Find where the given text appears and provide that cell's center as [X, Y] coordinate. 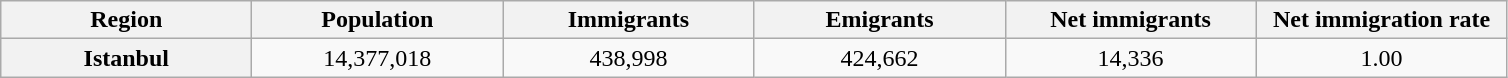
Istanbul [126, 58]
14,377,018 [378, 58]
424,662 [880, 58]
Net immigrants [1130, 20]
1.00 [1382, 58]
Net immigration rate [1382, 20]
Region [126, 20]
Immigrants [628, 20]
Emigrants [880, 20]
14,336 [1130, 58]
438,998 [628, 58]
Population [378, 20]
